Return the [X, Y] coordinate for the center point of the cell that contains the specified text.  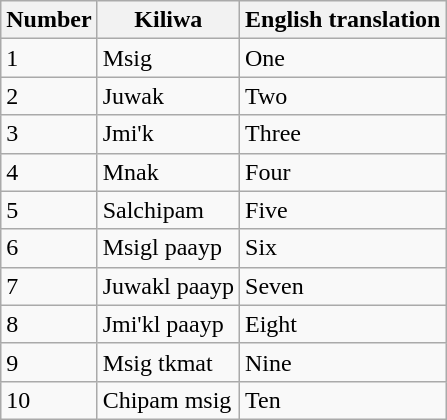
10 [49, 400]
2 [49, 96]
Nine [343, 362]
Mnak [168, 172]
Seven [343, 286]
Salchipam [168, 210]
Ten [343, 400]
Four [343, 172]
4 [49, 172]
Jmi'k [168, 134]
Juwakl paayp [168, 286]
8 [49, 324]
Juwak [168, 96]
3 [49, 134]
5 [49, 210]
English translation [343, 20]
Msigl paayp [168, 248]
Kiliwa [168, 20]
One [343, 58]
Jmi'kl paayp [168, 324]
Five [343, 210]
Chipam msig [168, 400]
Msig tkmat [168, 362]
7 [49, 286]
Six [343, 248]
Msig [168, 58]
Eight [343, 324]
Three [343, 134]
Two [343, 96]
Number [49, 20]
1 [49, 58]
9 [49, 362]
6 [49, 248]
